Extract the (x, y) coordinate from the center of the cell holding the provided text.  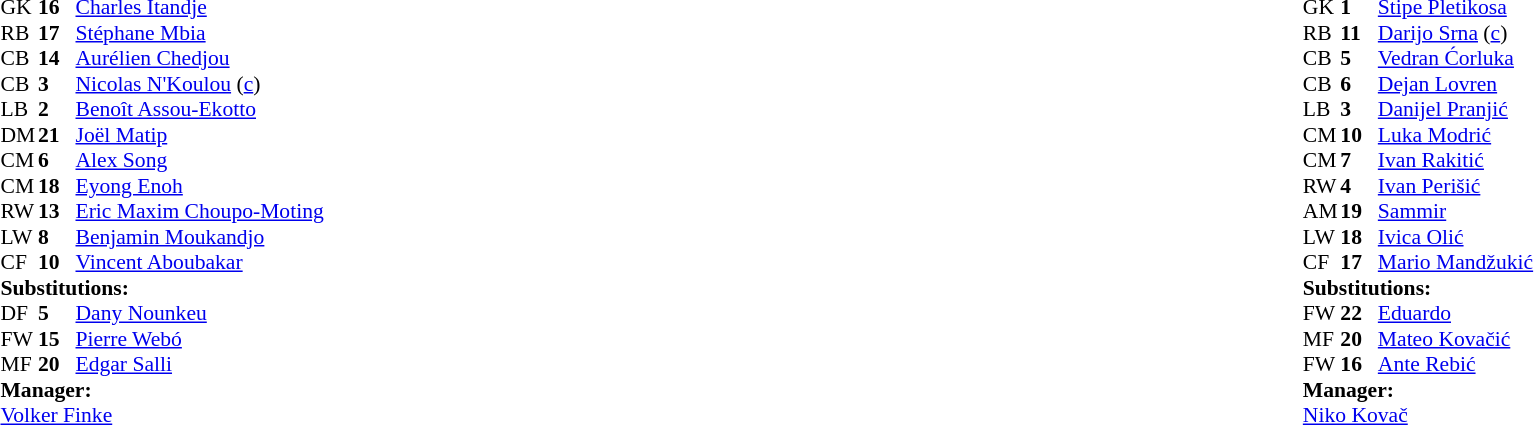
Aurélien Chedjou (200, 59)
22 (1359, 313)
Dejan Lovren (1456, 84)
Mario Mandžukić (1456, 263)
11 (1359, 33)
Eyong Enoh (200, 186)
Mateo Kovačić (1456, 339)
Sammir (1456, 211)
Ivan Rakitić (1456, 161)
Stéphane Mbia (200, 33)
Edgar Salli (200, 365)
Vincent Aboubakar (200, 263)
Benoît Assou-Ekotto (200, 109)
19 (1359, 211)
DF (19, 313)
Danijel Pranjić (1456, 109)
Ivica Olić (1456, 237)
AM (1322, 211)
14 (57, 59)
Eduardo (1456, 313)
Joël Matip (200, 135)
4 (1359, 186)
16 (1359, 365)
Eric Maxim Choupo-Moting (200, 211)
Nicolas N'Koulou (c) (200, 84)
Pierre Webó (200, 339)
13 (57, 211)
DM (19, 135)
Vedran Ćorluka (1456, 59)
Darijo Srna (c) (1456, 33)
Luka Modrić (1456, 135)
7 (1359, 161)
15 (57, 339)
Ante Rebić (1456, 365)
Dany Nounkeu (200, 313)
8 (57, 237)
Alex Song (200, 161)
21 (57, 135)
2 (57, 109)
Benjamin Moukandjo (200, 237)
Ivan Perišić (1456, 186)
